From the cell containing the given text, extract its center point as [x, y] coordinate. 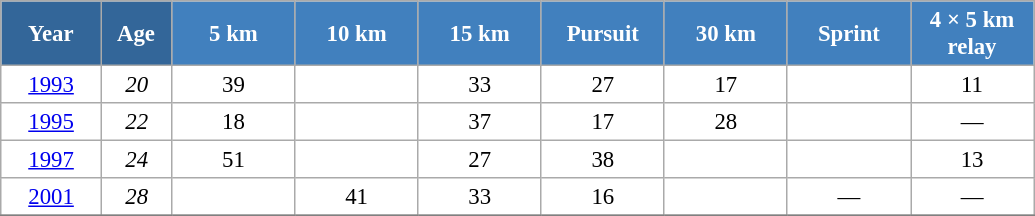
13 [972, 160]
16 [602, 197]
38 [602, 160]
20 [136, 85]
24 [136, 160]
22 [136, 122]
41 [356, 197]
15 km [480, 34]
30 km [726, 34]
37 [480, 122]
51 [234, 160]
Age [136, 34]
39 [234, 85]
11 [972, 85]
Year [52, 34]
10 km [356, 34]
4 × 5 km relay [972, 34]
Pursuit [602, 34]
5 km [234, 34]
1993 [52, 85]
18 [234, 122]
1997 [52, 160]
1995 [52, 122]
2001 [52, 197]
Sprint [848, 34]
